Provide the (X, Y) coordinate of the cell's center where the given text is located.  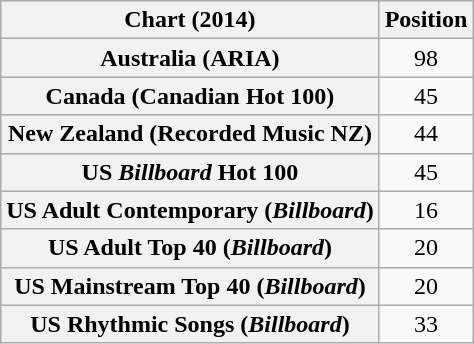
33 (426, 324)
US Adult Contemporary (Billboard) (190, 210)
US Mainstream Top 40 (Billboard) (190, 286)
New Zealand (Recorded Music NZ) (190, 134)
Position (426, 20)
US Adult Top 40 (Billboard) (190, 248)
Australia (ARIA) (190, 58)
US Billboard Hot 100 (190, 172)
US Rhythmic Songs (Billboard) (190, 324)
98 (426, 58)
44 (426, 134)
Chart (2014) (190, 20)
Canada (Canadian Hot 100) (190, 96)
16 (426, 210)
